Detect which cell encompasses the target text, then output its [x, y] center coordinate. 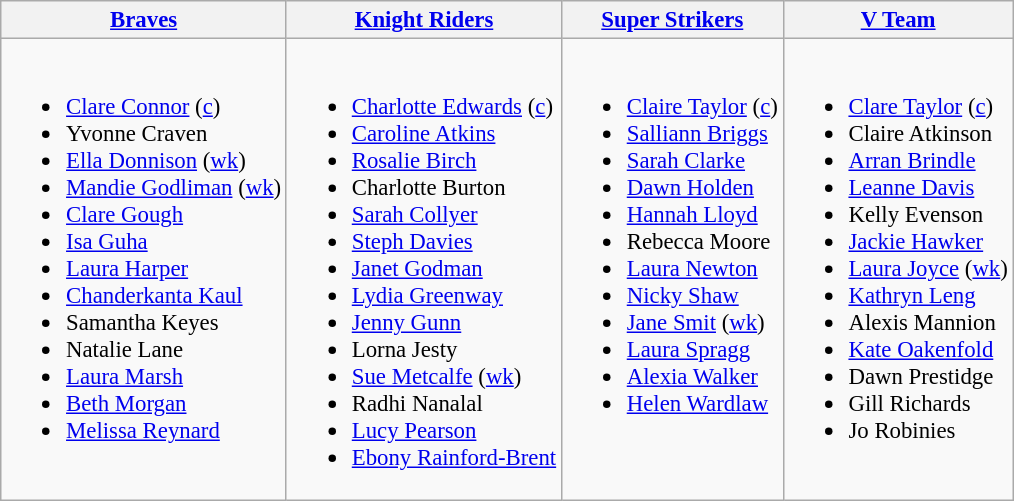
Super Strikers [672, 20]
V Team [898, 20]
Knight Riders [424, 20]
Braves [144, 20]
